Return the [x, y] coordinate for the center point of the cell that contains the specified text.  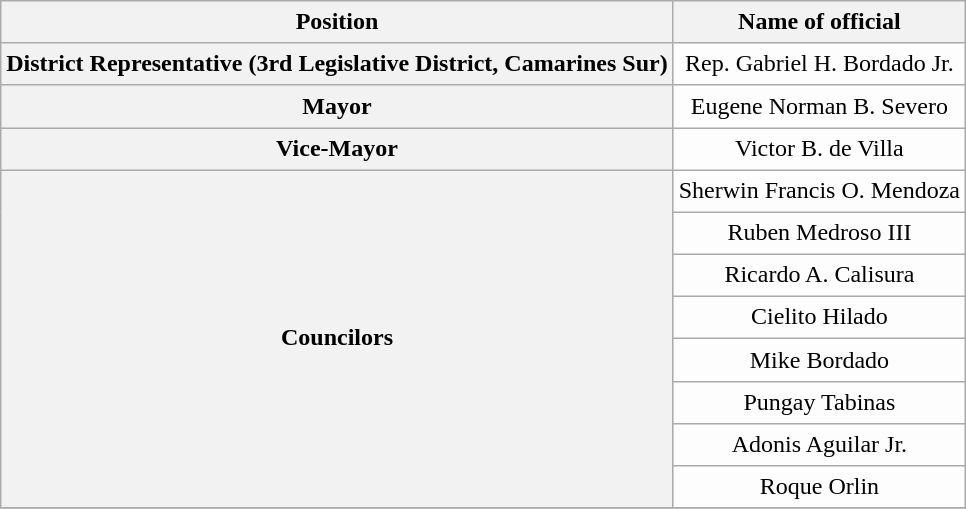
Eugene Norman B. Severo [819, 106]
Pungay Tabinas [819, 402]
Vice-Mayor [337, 149]
Ruben Medroso III [819, 233]
Mike Bordado [819, 360]
Sherwin Francis O. Mendoza [819, 191]
Victor B. de Villa [819, 149]
Position [337, 22]
Mayor [337, 106]
Name of official [819, 22]
Councilors [337, 339]
Roque Orlin [819, 487]
Cielito Hilado [819, 318]
District Representative (3rd Legislative District, Camarines Sur) [337, 64]
Ricardo A. Calisura [819, 275]
Rep. Gabriel H. Bordado Jr. [819, 64]
Adonis Aguilar Jr. [819, 444]
